Return the (X, Y) coordinate for the center point of the cell that contains the specified text.  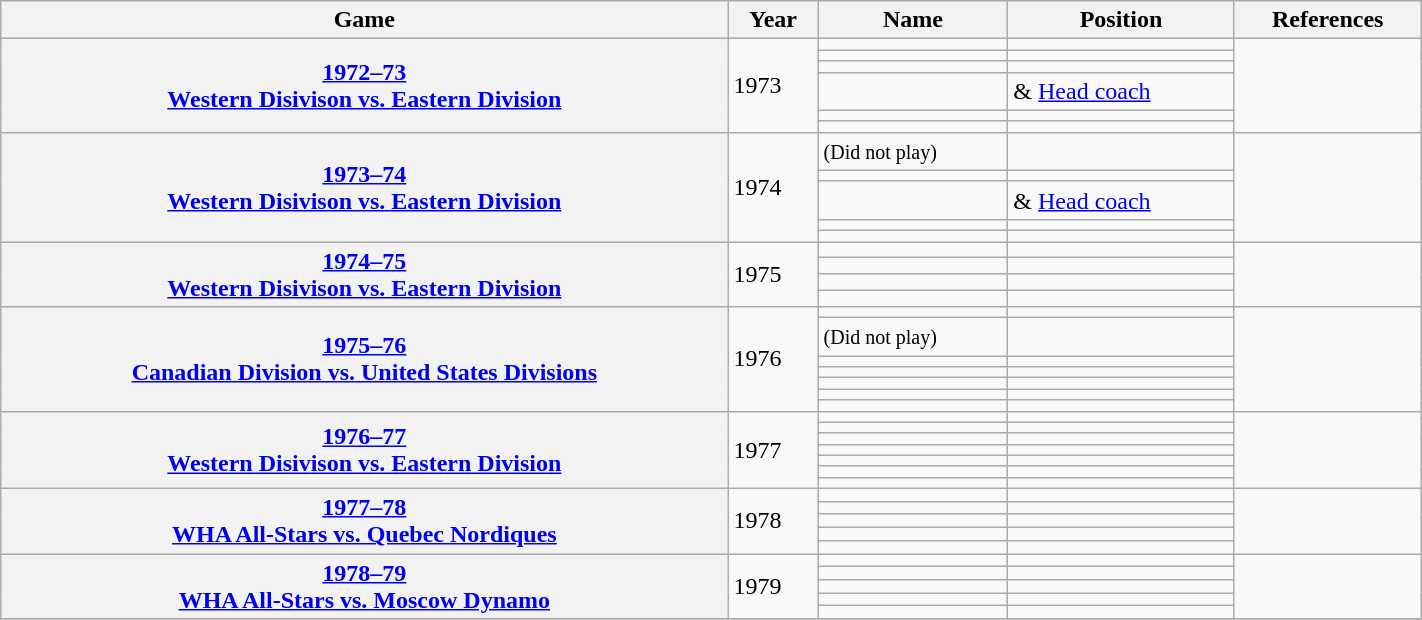
1974–75Western Disivison vs. Eastern Division (364, 274)
References (1328, 20)
Position (1121, 20)
1976–77Western Disivison vs. Eastern Division (364, 450)
1977–78WHA All-Stars vs. Quebec Nordiques (364, 520)
Year (773, 20)
1973 (773, 86)
1978–79WHA All-Stars vs. Moscow Dynamo (364, 586)
1978 (773, 520)
1977 (773, 450)
1979 (773, 586)
1974 (773, 186)
Game (364, 20)
1975 (773, 274)
1972–73Western Disivison vs. Eastern Division (364, 86)
1976 (773, 359)
1973–74Western Disivison vs. Eastern Division (364, 186)
1975–76Canadian Division vs. United States Divisions (364, 359)
Name (913, 20)
